Capture the cell that displays the provided text and extract its (X, Y) central coordinate. 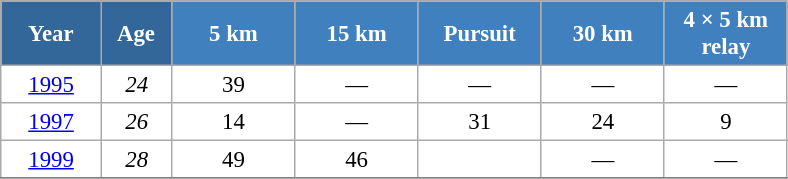
1999 (52, 160)
28 (136, 160)
Age (136, 34)
39 (234, 85)
4 × 5 km relay (726, 34)
Pursuit (480, 34)
5 km (234, 34)
31 (480, 122)
15 km (356, 34)
Year (52, 34)
14 (234, 122)
1997 (52, 122)
26 (136, 122)
1995 (52, 85)
49 (234, 160)
46 (356, 160)
30 km (602, 34)
9 (726, 122)
